Scan for the cell matching the given text and deliver its (X, Y) coordinate at center. 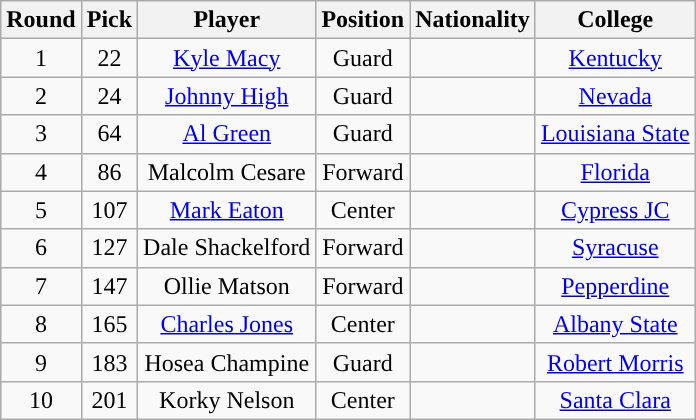
Kyle Macy (227, 58)
2 (41, 96)
Syracuse (615, 248)
Santa Clara (615, 400)
24 (109, 96)
Nationality (473, 20)
Korky Nelson (227, 400)
Player (227, 20)
Al Green (227, 134)
Charles Jones (227, 324)
5 (41, 210)
64 (109, 134)
8 (41, 324)
6 (41, 248)
Position (363, 20)
Albany State (615, 324)
Florida (615, 172)
Louisiana State (615, 134)
147 (109, 286)
165 (109, 324)
Cypress JC (615, 210)
201 (109, 400)
Malcolm Cesare (227, 172)
Pepperdine (615, 286)
9 (41, 362)
1 (41, 58)
Round (41, 20)
Kentucky (615, 58)
Nevada (615, 96)
7 (41, 286)
Robert Morris (615, 362)
Hosea Champine (227, 362)
22 (109, 58)
10 (41, 400)
127 (109, 248)
86 (109, 172)
Johnny High (227, 96)
Mark Eaton (227, 210)
3 (41, 134)
107 (109, 210)
4 (41, 172)
College (615, 20)
183 (109, 362)
Ollie Matson (227, 286)
Pick (109, 20)
Dale Shackelford (227, 248)
